Scan for the cell matching the given text and deliver its [X, Y] coordinate at center. 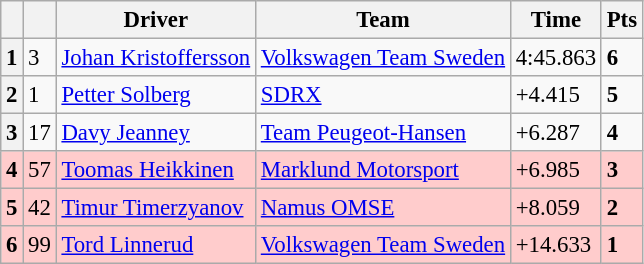
+6.287 [556, 133]
Davy Jeanney [156, 133]
Team Peugeot-Hansen [382, 133]
42 [40, 208]
Timur Timerzyanov [156, 208]
SDRX [382, 95]
+14.633 [556, 245]
Time [556, 20]
17 [40, 133]
99 [40, 245]
Marklund Motorsport [382, 170]
4:45.863 [556, 58]
+8.059 [556, 208]
Namus OMSE [382, 208]
Tord Linnerud [156, 245]
Driver [156, 20]
+4.415 [556, 95]
Pts [622, 20]
Toomas Heikkinen [156, 170]
Petter Solberg [156, 95]
57 [40, 170]
Johan Kristoffersson [156, 58]
+6.985 [556, 170]
Team [382, 20]
